Return the (x, y) coordinate for the center point of the cell that contains the specified text.  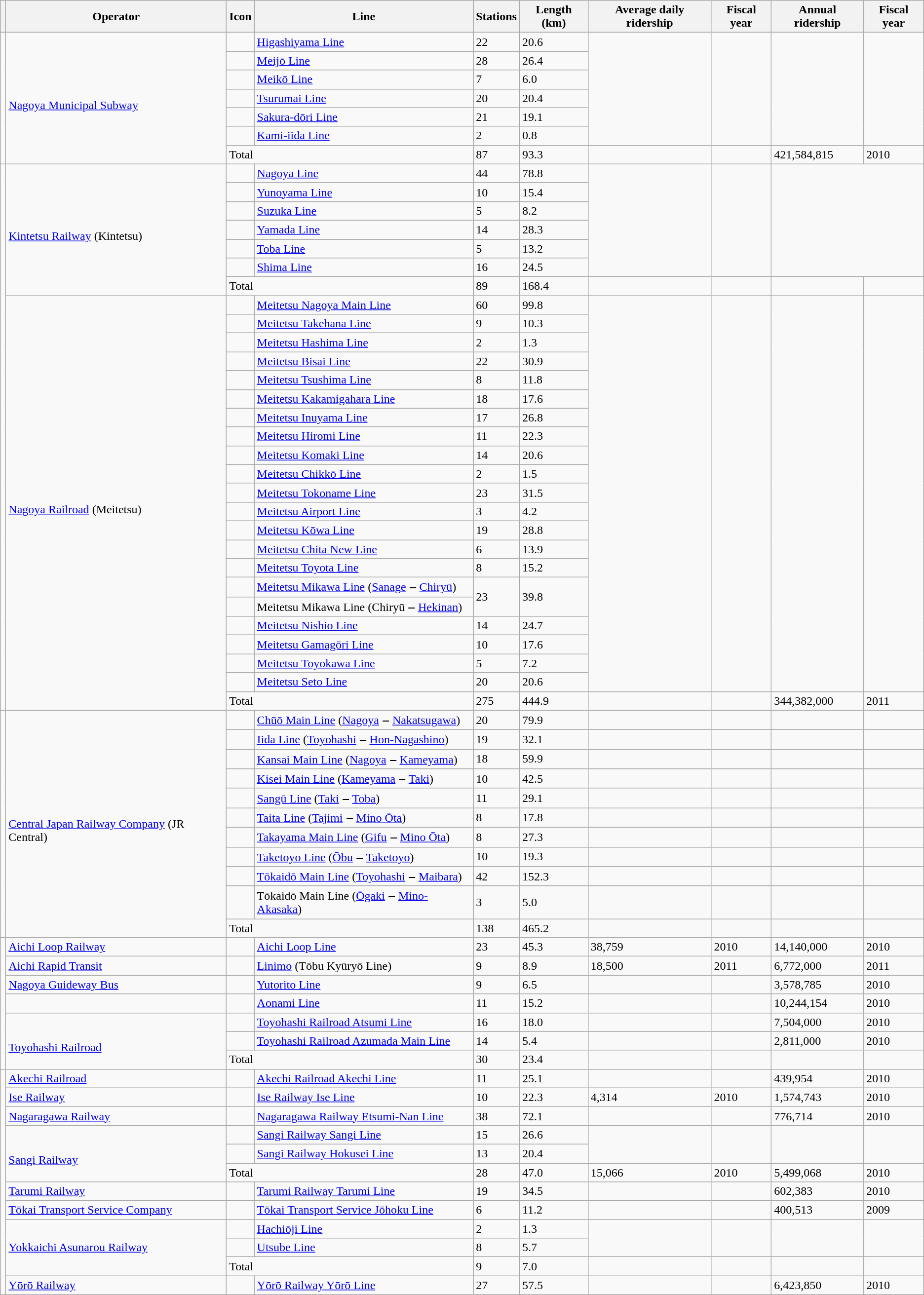
421,584,815 (817, 154)
Meitetsu Seto Line (364, 682)
138 (497, 928)
Tarumi Railway Tarumi Line (364, 1191)
8.9 (554, 966)
15,066 (650, 1172)
0.8 (554, 136)
27.3 (554, 837)
32.1 (554, 740)
Meitetsu Hashima Line (364, 343)
89 (497, 286)
275 (497, 701)
44 (497, 173)
Iida Line (Toyohashi ‒ Hon-Nagashino) (364, 740)
26.4 (554, 61)
Length (km) (554, 17)
42 (497, 876)
5.4 (554, 1041)
47.0 (554, 1172)
152.3 (554, 876)
Taketoyo Line (Ōbu ‒ Taketoyo) (364, 857)
26.8 (554, 418)
Meitetsu Gamagōri Line (364, 645)
Meitetsu Kakamigahara Line (364, 399)
8.2 (554, 211)
28.3 (554, 229)
Tōkai Transport Service Jōhoku Line (364, 1210)
78.8 (554, 173)
2009 (894, 1210)
6.5 (554, 985)
400,513 (817, 1210)
6,423,850 (817, 1285)
Meitetsu Tsushima Line (364, 380)
42.5 (554, 779)
Meitetsu Kōwa Line (364, 530)
Yōrō Railway Yōrō Line (364, 1285)
Meitetsu Airport Line (364, 511)
Meitetsu Chita New Line (364, 549)
30 (497, 1060)
45.3 (554, 947)
17.8 (554, 818)
Operator (116, 17)
5.0 (554, 902)
Takayama Main Line (Gifu ‒ Mino Ōta) (364, 837)
Suzuka Line (364, 211)
Shima Line (364, 267)
93.3 (554, 154)
Meikō Line (364, 79)
Higashiyama Line (364, 42)
Tarumi Railway (116, 1191)
Meitetsu Hiromi Line (364, 436)
14,140,000 (817, 947)
38,759 (650, 947)
Kisei Main Line (Kameyama ‒ Taki) (364, 779)
6,772,000 (817, 966)
7.0 (554, 1266)
2,811,000 (817, 1041)
38 (497, 1116)
Sakura-dōri Line (364, 117)
39.8 (554, 597)
60 (497, 305)
15 (497, 1135)
Meitetsu Bisai Line (364, 361)
99.8 (554, 305)
57.5 (554, 1285)
Akechi Railroad (116, 1078)
Kintetsu Railway (Kintetsu) (116, 229)
15.4 (554, 192)
Yōrō Railway (116, 1285)
Nagoya Municipal Subway (116, 98)
7 (497, 79)
5,499,068 (817, 1172)
19.3 (554, 857)
Yokkaichi Asunarou Railway (116, 1248)
344,382,000 (817, 701)
Sangi Railway (116, 1153)
59.9 (554, 759)
19.1 (554, 117)
Toyohashi Railroad Azumada Main Line (364, 1041)
Nagoya Guideway Bus (116, 985)
Aichi Rapid Transit (116, 966)
Aichi Loop Railway (116, 947)
4.2 (554, 511)
Toyohashi Railroad (116, 1041)
Kansai Main Line (Nagoya ‒ Kameyama) (364, 759)
87 (497, 154)
31.5 (554, 493)
Icon (240, 17)
Meitetsu Toyota Line (364, 568)
72.1 (554, 1116)
11.2 (554, 1210)
Utsube Line (364, 1248)
Toyohashi Railroad Atsumi Line (364, 1022)
18.0 (554, 1022)
Chūō Main Line (Nagoya ‒ Nakatsugawa) (364, 720)
Yamada Line (364, 229)
Nagoya Line (364, 173)
23.4 (554, 1060)
1,574,743 (817, 1097)
Line (364, 17)
Meitetsu Chikkō Line (364, 474)
7.2 (554, 663)
Kami-iida Line (364, 136)
Taita Line (Tajimi ‒ Mino Ōta) (364, 818)
Meitetsu Toyokawa Line (364, 663)
Meitetsu Komaki Line (364, 455)
4,314 (650, 1097)
Nagoya Railroad (Meitetsu) (116, 503)
Linimo (Tōbu Kyūryō Line) (364, 966)
Akechi Railroad Akechi Line (364, 1078)
28.8 (554, 530)
Sangi Railway Hokusei Line (364, 1153)
Tōkai Transport Service Company (116, 1210)
Sangū Line (Taki ‒ Toba) (364, 798)
Tōkaidō Main Line (Toyohashi ‒ Maibara) (364, 876)
Nagaragawa Railway (116, 1116)
Meitetsu Nishio Line (364, 626)
3,578,785 (817, 985)
Tōkaidō Main Line (Ōgaki ‒ Mino-Akasaka) (364, 902)
24.5 (554, 267)
Meitetsu Inuyama Line (364, 418)
11.8 (554, 380)
Hachiōji Line (364, 1229)
Meitetsu Tokoname Line (364, 493)
Stations (497, 17)
13 (497, 1153)
Meitetsu Nagoya Main Line (364, 305)
79.9 (554, 720)
Ise Railway Ise Line (364, 1097)
Toba Line (364, 248)
Yunoyama Line (364, 192)
Meijō Line (364, 61)
439,954 (817, 1078)
5.7 (554, 1248)
27 (497, 1285)
444.9 (554, 701)
29.1 (554, 798)
7,504,000 (817, 1022)
Sangi Railway Sangi Line (364, 1135)
Meitetsu Takehana Line (364, 324)
13.9 (554, 549)
17 (497, 418)
10.3 (554, 324)
Yutorito Line (364, 985)
Annual ridership (817, 17)
10,244,154 (817, 1003)
168.4 (554, 286)
18,500 (650, 966)
Central Japan Railway Company (JR Central) (116, 824)
Average daily ridership (650, 17)
26.6 (554, 1135)
24.7 (554, 626)
13.2 (554, 248)
602,383 (817, 1191)
Tsurumai Line (364, 98)
1.5 (554, 474)
30.9 (554, 361)
25.1 (554, 1078)
Nagaragawa Railway Etsumi-Nan Line (364, 1116)
Meitetsu Mikawa Line (Chiryū ‒ Hekinan) (364, 607)
Meitetsu Mikawa Line (Sanage ‒ Chiryū) (364, 587)
Aichi Loop Line (364, 947)
6.0 (554, 79)
21 (497, 117)
Ise Railway (116, 1097)
465.2 (554, 928)
776,714 (817, 1116)
Aonami Line (364, 1003)
34.5 (554, 1191)
